From the cell containing the given text, extract its center point as [X, Y] coordinate. 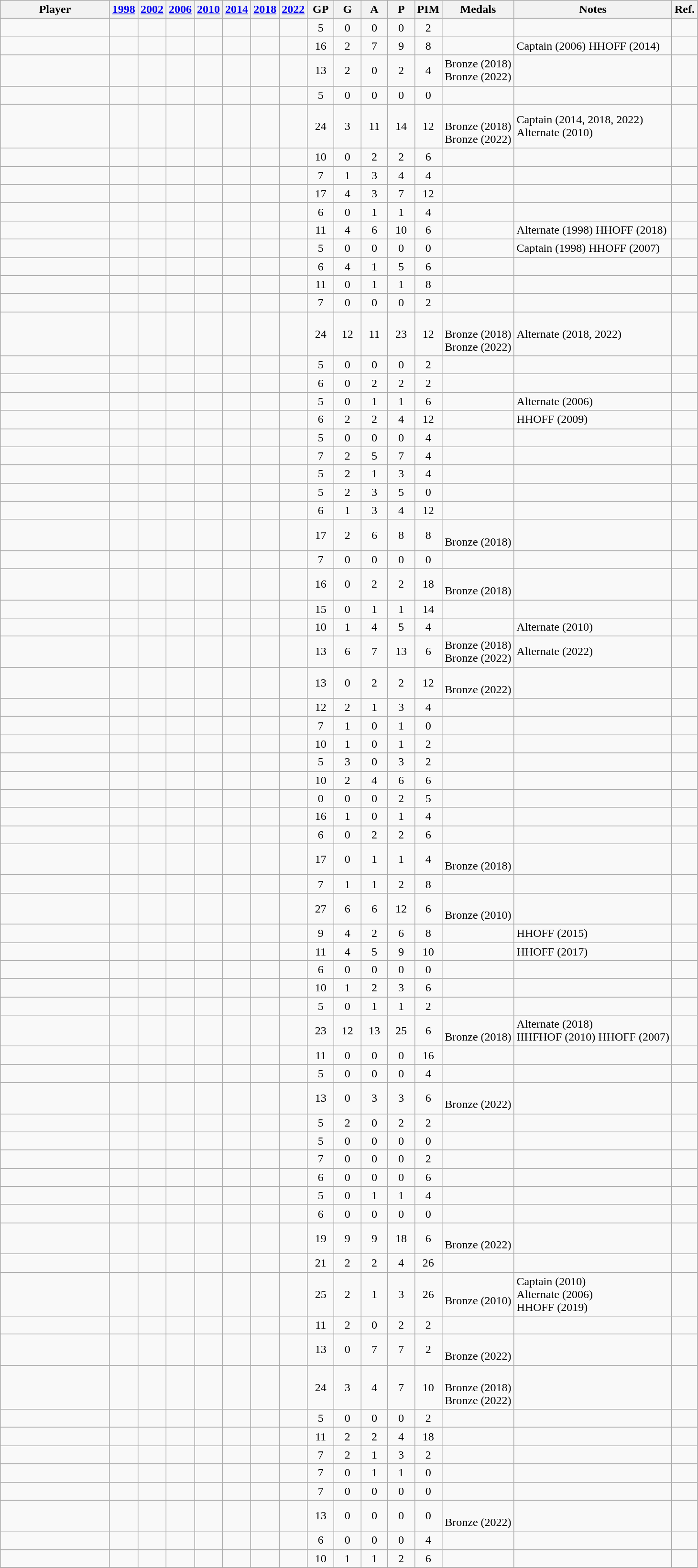
Alternate (2018, 2022) [593, 334]
GP [321, 10]
1998 [123, 10]
Player [55, 10]
Captain (2014, 2018, 2022)Alternate (2010) [593, 126]
Ref. [685, 10]
Captain (2006) HHOFF (2014) [593, 46]
G [348, 10]
21 [321, 1263]
Notes [593, 10]
A [374, 10]
2006 [180, 10]
HHOFF (2017) [593, 951]
Alternate (2022) [593, 652]
2002 [152, 10]
2018 [265, 10]
HHOFF (2009) [593, 419]
Alternate (1998) HHOFF (2018) [593, 230]
Alternate (2018)IIHFHOF (2010) HHOFF (2007) [593, 1031]
P [401, 10]
27 [321, 909]
Medals [478, 10]
HHOFF (2015) [593, 933]
2010 [208, 10]
Alternate (2006) [593, 401]
19 [321, 1238]
2014 [237, 10]
PIM [428, 10]
Alternate (2010) [593, 627]
15 [321, 609]
Captain (2010)Alternate (2006)HHOFF (2019) [593, 1294]
Captain (1998) HHOFF (2007) [593, 248]
2022 [294, 10]
